For the text-containing cell, return its midpoint in [X, Y] coordinate format. 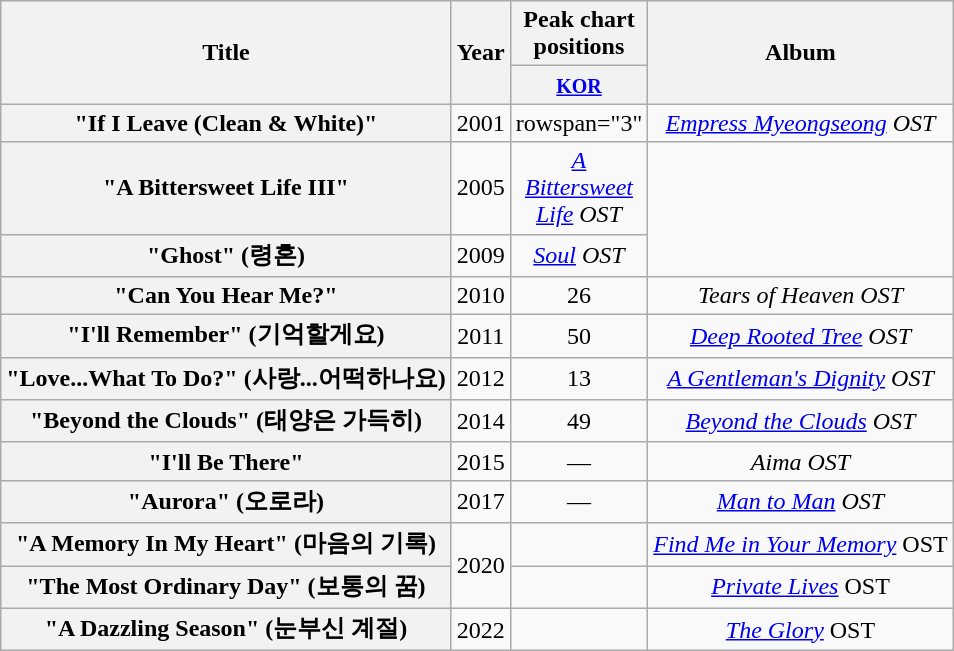
Soul OST [579, 256]
The Glory OST [801, 630]
Title [226, 52]
"A Memory In My Heart" (마음의 기록) [226, 544]
2011 [480, 336]
A Bittersweet Life OST [579, 188]
"The Most Ordinary Day" (보통의 꿈) [226, 588]
2009 [480, 256]
Album [801, 52]
2020 [480, 566]
2014 [480, 422]
"Can You Hear Me?" [226, 296]
Tears of Heaven OST [801, 296]
"A Dazzling Season" (눈부신 계절) [226, 630]
2010 [480, 296]
Man to Man OST [801, 502]
Peak chart positions [579, 34]
Private Lives OST [801, 588]
13 [579, 378]
Year [480, 52]
Empress Myeongseong OST [801, 123]
Find Me in Your Memory OST [801, 544]
2005 [480, 188]
"Ghost" (령혼) [226, 256]
"A Bittersweet Life III" [226, 188]
2012 [480, 378]
26 [579, 296]
"I'll Remember" (기억할게요) [226, 336]
2017 [480, 502]
49 [579, 422]
50 [579, 336]
Aima OST [801, 461]
Beyond the Clouds OST [801, 422]
rowspan="3" [579, 123]
"Love...What To Do?" (사랑...어떡하나요) [226, 378]
"If I Leave (Clean & White)" [226, 123]
2001 [480, 123]
"I'll Be There" [226, 461]
"Aurora" (오로라) [226, 502]
2015 [480, 461]
Deep Rooted Tree OST [801, 336]
KOR [579, 85]
2022 [480, 630]
"Beyond the Clouds" (태양은 가득히) [226, 422]
A Gentleman's Dignity OST [801, 378]
